Return the (x, y) coordinate for the center point of the cell that contains the specified text.  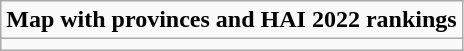
Map with provinces and HAI 2022 rankings (232, 20)
